Find where the given text appears and provide that cell's center as [x, y] coordinate. 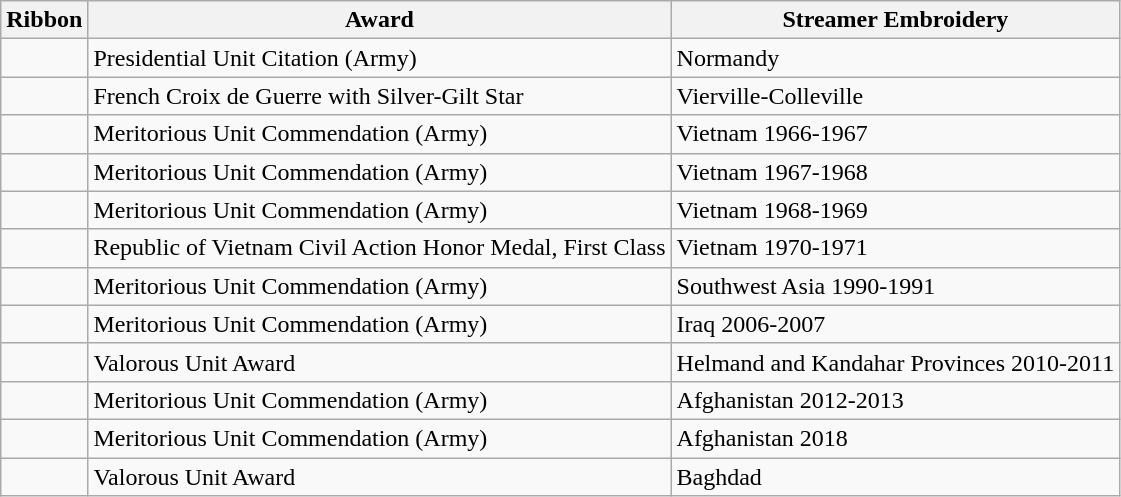
Southwest Asia 1990-1991 [896, 286]
Republic of Vietnam Civil Action Honor Medal, First Class [380, 248]
Iraq 2006-2007 [896, 324]
Presidential Unit Citation (Army) [380, 58]
Award [380, 20]
Vietnam 1968-1969 [896, 210]
Streamer Embroidery [896, 20]
Vietnam 1970-1971 [896, 248]
French Croix de Guerre with Silver-Gilt Star [380, 96]
Vierville-Colleville [896, 96]
Baghdad [896, 477]
Vietnam 1966-1967 [896, 134]
Ribbon [44, 20]
Afghanistan 2018 [896, 438]
Afghanistan 2012-2013 [896, 400]
Normandy [896, 58]
Helmand and Kandahar Provinces 2010-2011 [896, 362]
Vietnam 1967-1968 [896, 172]
